Return the [x, y] coordinate for the center point of the cell that contains the specified text.  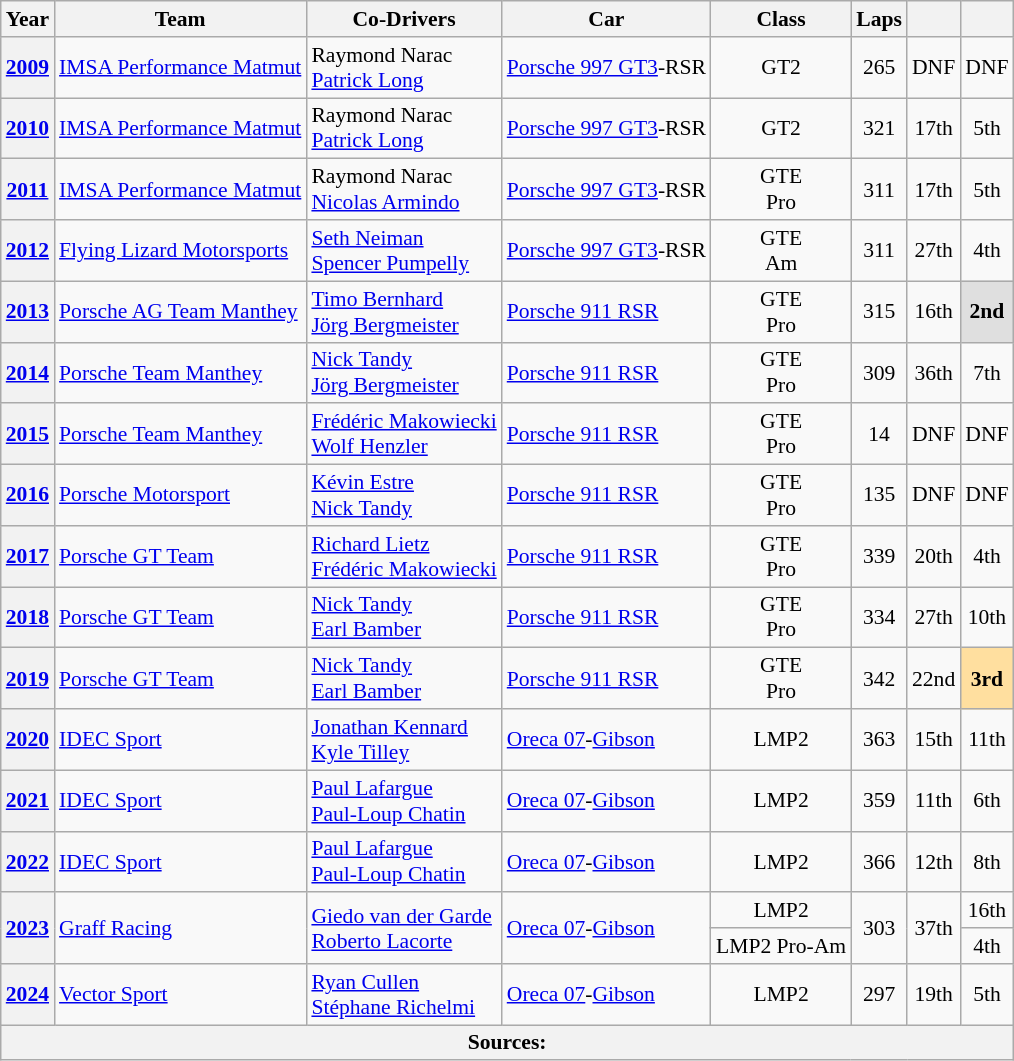
Co-Drivers [404, 19]
315 [879, 312]
Porsche Motorsport [180, 496]
Team [180, 19]
Nick Tandy Jörg Bergmeister [404, 372]
135 [879, 496]
2015 [28, 434]
LMP2 Pro-Am [781, 946]
12th [934, 862]
Graff Racing [180, 928]
Ryan Cullen Stéphane Richelmi [404, 994]
Flying Lizard Motorsports [180, 250]
Class [781, 19]
309 [879, 372]
342 [879, 678]
Richard Lietz Frédéric Makowiecki [404, 556]
2018 [28, 618]
265 [879, 68]
Porsche AG Team Manthey [180, 312]
Frédéric Makowiecki Wolf Henzler [404, 434]
20th [934, 556]
7th [986, 372]
Sources: [508, 1043]
Vector Sport [180, 994]
339 [879, 556]
2013 [28, 312]
Timo Bernhard Jörg Bergmeister [404, 312]
Raymond Narac Nicolas Armindo [404, 190]
8th [986, 862]
3rd [986, 678]
Car [606, 19]
2024 [28, 994]
Giedo van der Garde Roberto Lacorte [404, 928]
Jonathan Kennard Kyle Tilley [404, 740]
297 [879, 994]
2016 [28, 496]
Year [28, 19]
19th [934, 994]
2017 [28, 556]
2009 [28, 68]
2011 [28, 190]
6th [986, 800]
359 [879, 800]
14 [879, 434]
334 [879, 618]
GTEAm [781, 250]
2021 [28, 800]
303 [879, 928]
36th [934, 372]
2023 [28, 928]
2022 [28, 862]
Laps [879, 19]
37th [934, 928]
Seth Neiman Spencer Pumpelly [404, 250]
366 [879, 862]
321 [879, 128]
363 [879, 740]
2012 [28, 250]
15th [934, 740]
22nd [934, 678]
2010 [28, 128]
2019 [28, 678]
2020 [28, 740]
Kévin Estre Nick Tandy [404, 496]
2nd [986, 312]
2014 [28, 372]
10th [986, 618]
